Find where the given text appears and provide that cell's center as (x, y) coordinate. 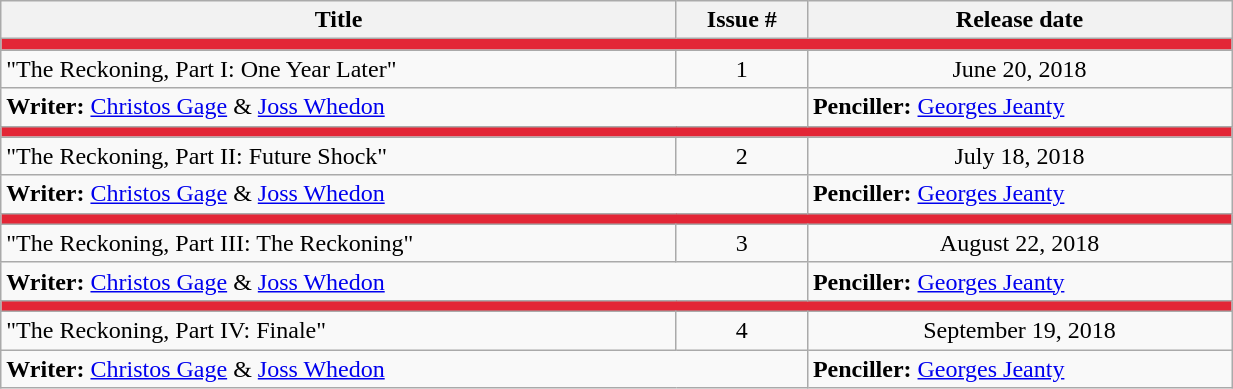
"The Reckoning, Part II: Future Shock" (339, 156)
"The Reckoning, Part IV: Finale" (339, 330)
3 (742, 243)
"The Reckoning, Part I: One Year Later" (339, 69)
2 (742, 156)
"The Reckoning, Part III: The Reckoning" (339, 243)
1 (742, 69)
Issue # (742, 20)
Release date (1019, 20)
4 (742, 330)
August 22, 2018 (1019, 243)
September 19, 2018 (1019, 330)
June 20, 2018 (1019, 69)
July 18, 2018 (1019, 156)
Title (339, 20)
